Return (X, Y) of the center of cell containing provided text 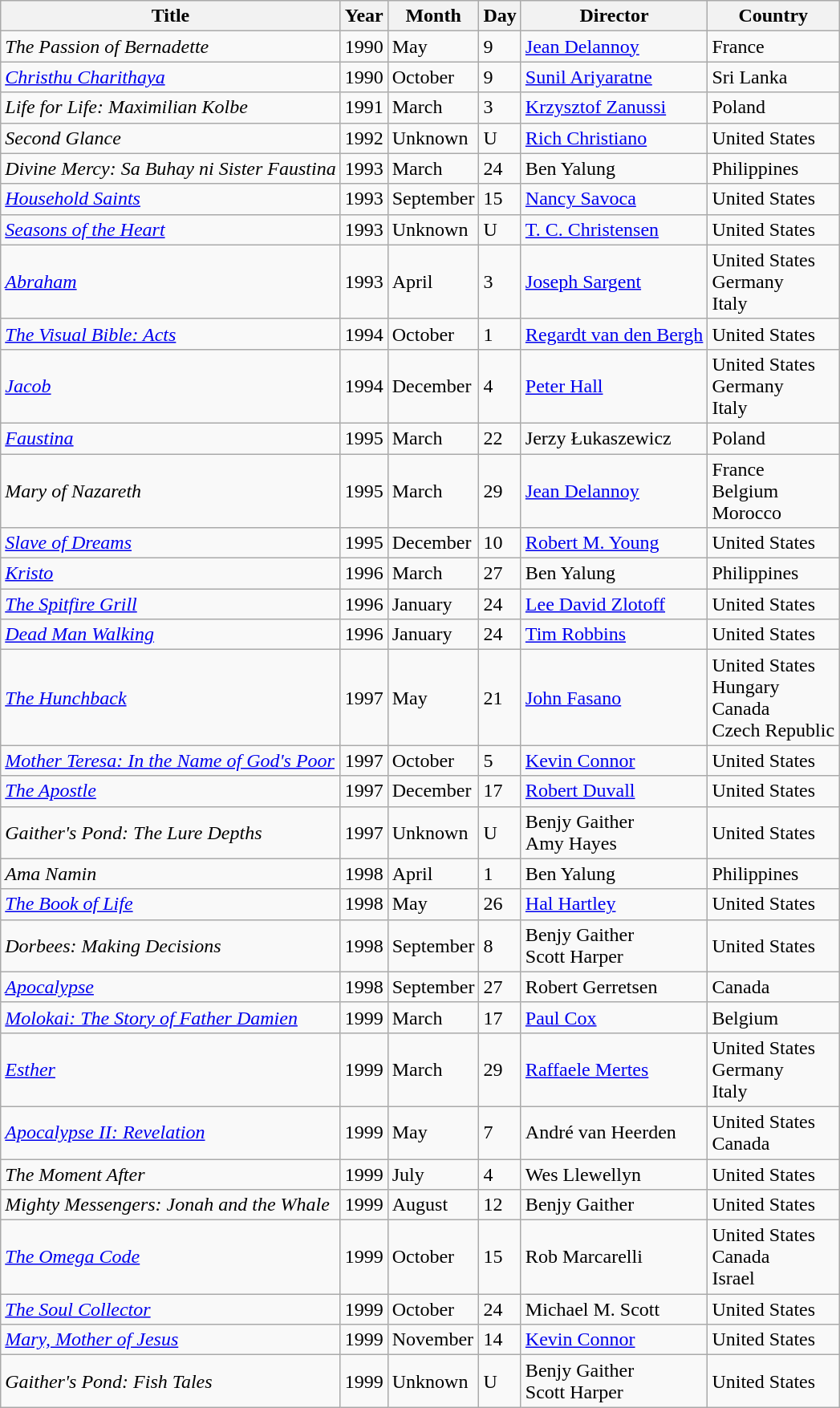
Title (170, 16)
Second Glance (170, 138)
Benjy GaitherAmy Hayes (615, 833)
Hal Hartley (615, 904)
Raffaele Mertes (615, 1069)
Director (615, 16)
Rob Marcarelli (615, 1257)
Faustina (170, 438)
Robert Duvall (615, 791)
Slave of Dreams (170, 543)
John Fasano (615, 698)
Country (773, 16)
Benjy Gaither (615, 1205)
Jacob (170, 386)
7 (500, 1133)
Abraham (170, 282)
Robert M. Young (615, 543)
Michael M. Scott (615, 1309)
Dead Man Walking (170, 635)
1992 (364, 138)
Jerzy Łukaszewicz (615, 438)
Household Saints (170, 199)
Mighty Messengers: Jonah and the Whale (170, 1205)
Seasons of the Heart (170, 229)
André van Heerden (615, 1133)
5 (500, 761)
Esther (170, 1069)
August (433, 1205)
The Book of Life (170, 904)
21 (500, 698)
Molokai: The Story of Father Damien (170, 1017)
Paul Cox (615, 1017)
Year (364, 16)
Nancy Savoca (615, 199)
Life for Life: Maximilian Kolbe (170, 108)
Day (500, 16)
Kristo (170, 574)
12 (500, 1205)
22 (500, 438)
Mother Teresa: In the Name of God's Poor (170, 761)
Tim Robbins (615, 635)
Krzysztof Zanussi (615, 108)
FranceBelgiumMorocco (773, 491)
The Passion of Bernadette (170, 47)
July (433, 1174)
Apocalypse II: Revelation (170, 1133)
Apocalypse (170, 987)
Lee David Zlotoff (615, 604)
Ama Namin (170, 874)
United StatesCanada (773, 1133)
Gaither's Pond: Fish Tales (170, 1382)
Mary, Mother of Jesus (170, 1340)
Mary of Nazareth (170, 491)
T. C. Christensen (615, 229)
Gaither's Pond: The Lure Depths (170, 833)
Canada (773, 987)
Divine Mercy: Sa Buhay ni Sister Faustina (170, 168)
United StatesCanadaIsrael (773, 1257)
United StatesHungaryCanadaCzech Republic (773, 698)
Sri Lanka (773, 77)
The Visual Bible: Acts (170, 334)
26 (500, 904)
The Soul Collector (170, 1309)
The Hunchback (170, 698)
Wes Llewellyn (615, 1174)
The Omega Code (170, 1257)
8 (500, 945)
November (433, 1340)
The Apostle (170, 791)
Belgium (773, 1017)
Sunil Ariyaratne (615, 77)
Regardt van den Bergh (615, 334)
Joseph Sargent (615, 282)
Robert Gerretsen (615, 987)
France (773, 47)
The Spitfire Grill (170, 604)
10 (500, 543)
The Moment After (170, 1174)
Peter Hall (615, 386)
Christhu Charithaya (170, 77)
Rich Christiano (615, 138)
Dorbees: Making Decisions (170, 945)
Month (433, 16)
1991 (364, 108)
14 (500, 1340)
